Output the [X, Y] coordinate of the center of the cell containing the given text.  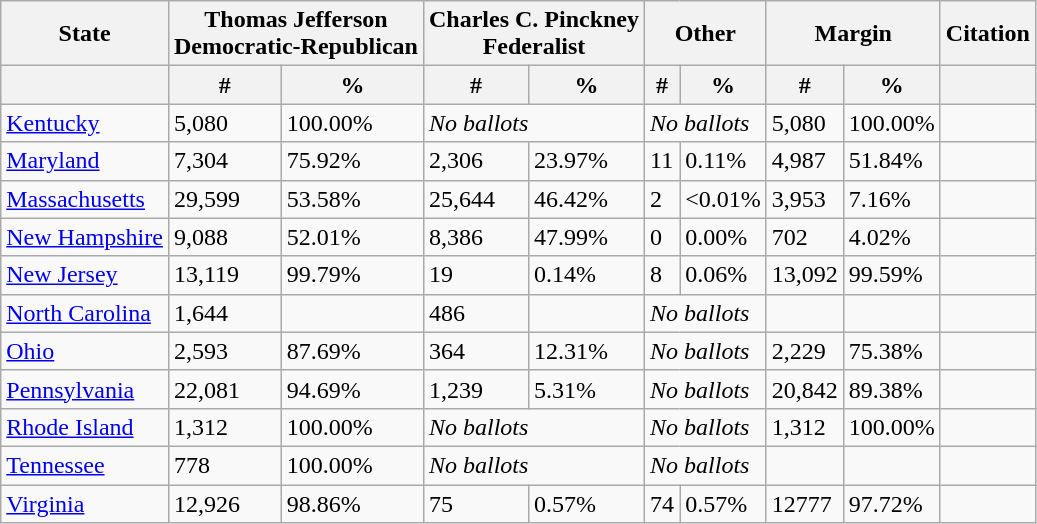
1,239 [476, 389]
3,953 [804, 199]
22,081 [224, 389]
2 [662, 199]
State [85, 34]
75.92% [352, 161]
23.97% [587, 161]
<0.01% [724, 199]
46.42% [587, 199]
11 [662, 161]
51.84% [892, 161]
0.11% [724, 161]
7,304 [224, 161]
20,842 [804, 389]
0.06% [724, 275]
486 [476, 313]
47.99% [587, 237]
8,386 [476, 237]
0.00% [724, 237]
Massachusetts [85, 199]
13,092 [804, 275]
New Jersey [85, 275]
Kentucky [85, 123]
29,599 [224, 199]
2,306 [476, 161]
13,119 [224, 275]
Virginia [85, 503]
9,088 [224, 237]
19 [476, 275]
Margin [853, 34]
Ohio [85, 351]
87.69% [352, 351]
99.59% [892, 275]
75 [476, 503]
2,229 [804, 351]
99.79% [352, 275]
Thomas JeffersonDemocratic-Republican [296, 34]
North Carolina [85, 313]
52.01% [352, 237]
Other [706, 34]
5.31% [587, 389]
0.14% [587, 275]
74 [662, 503]
12,926 [224, 503]
Tennessee [85, 465]
778 [224, 465]
New Hampshire [85, 237]
94.69% [352, 389]
25,644 [476, 199]
Rhode Island [85, 427]
364 [476, 351]
Pennsylvania [85, 389]
Maryland [85, 161]
97.72% [892, 503]
8 [662, 275]
0 [662, 237]
98.86% [352, 503]
702 [804, 237]
12777 [804, 503]
53.58% [352, 199]
4,987 [804, 161]
Charles C. PinckneyFederalist [534, 34]
89.38% [892, 389]
4.02% [892, 237]
Citation [988, 34]
1,644 [224, 313]
75.38% [892, 351]
7.16% [892, 199]
12.31% [587, 351]
2,593 [224, 351]
